Pinpoint the cell where the given text exists, returning its (X, Y) midpoint coordinate. 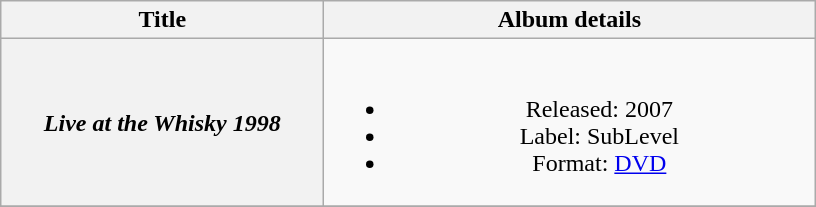
Album details (570, 20)
Released: 2007Label: SubLevelFormat: DVD (570, 122)
Title (162, 20)
Live at the Whisky 1998 (162, 122)
